Return (X, Y) of the center of cell containing provided text 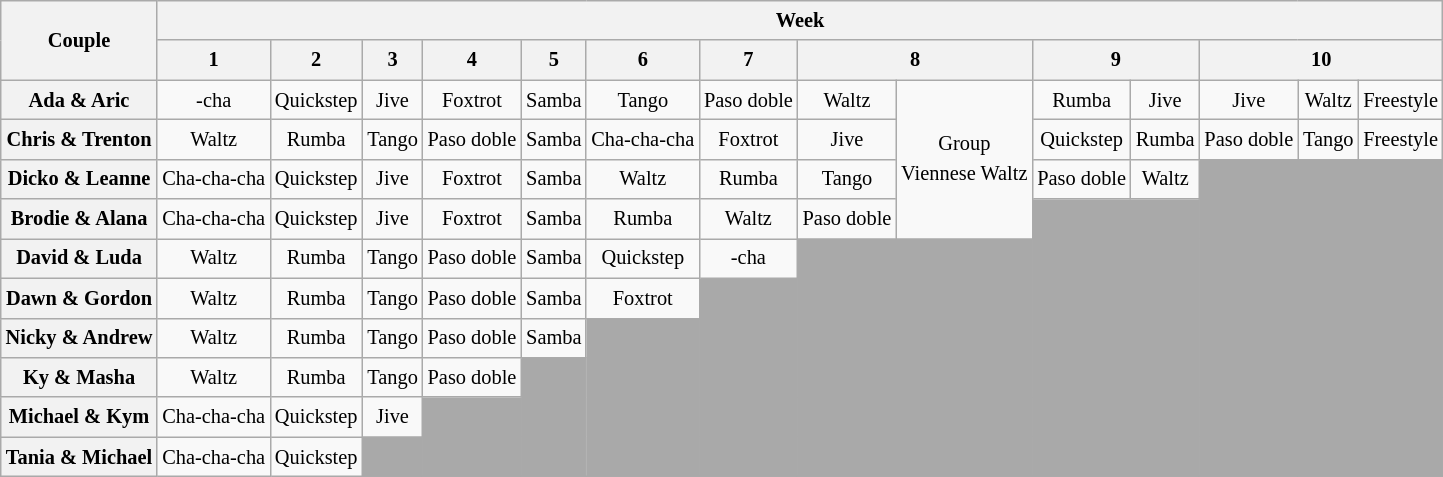
7 (748, 60)
6 (642, 60)
Nicky & Andrew (80, 338)
Chris & Trenton (80, 139)
2 (316, 60)
Couple (80, 40)
8 (916, 60)
Ky & Masha (80, 377)
1 (214, 60)
Week (800, 20)
5 (554, 60)
10 (1320, 60)
3 (392, 60)
4 (472, 60)
David & Luda (80, 258)
GroupViennese Waltz (964, 160)
9 (1116, 60)
Brodie & Alana (80, 219)
Michael & Kym (80, 417)
Dicko & Leanne (80, 179)
Dawn & Gordon (80, 298)
Tania & Michael (80, 457)
Ada & Aric (80, 100)
